Capture the cell that displays the provided text and extract its [X, Y] central coordinate. 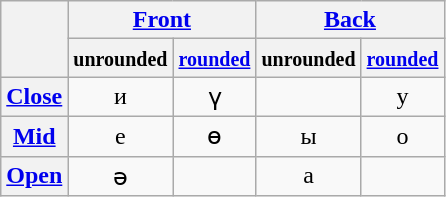
ү [214, 97]
а [308, 176]
Front [162, 20]
Back [350, 20]
у [402, 97]
о [402, 136]
е [120, 136]
Mid [34, 136]
ө [214, 136]
Close [34, 97]
ы [308, 136]
и [120, 97]
Open [34, 176]
ә [120, 176]
